Pinpoint the cell where the given text exists, returning its (x, y) midpoint coordinate. 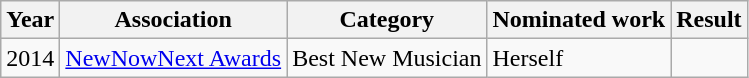
Best New Musician (387, 58)
Year (30, 20)
Category (387, 20)
Nominated work (579, 20)
Herself (579, 58)
Association (174, 20)
Result (709, 20)
2014 (30, 58)
NewNowNext Awards (174, 58)
